Pinpoint the cell where the given text exists, returning its (X, Y) midpoint coordinate. 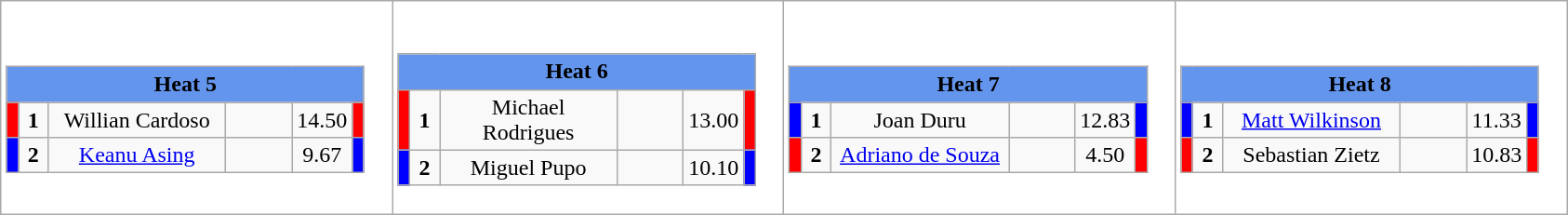
Heat 5 (185, 85)
Adriano de Souza (921, 155)
Heat 8 1 Matt Wilkinson 11.33 2 Sebastian Zietz 10.83 (1371, 108)
Willian Cardoso (138, 120)
10.10 (714, 168)
12.83 (1105, 120)
4.50 (1105, 155)
10.83 (1497, 155)
Keanu Asing (138, 155)
Matt Wilkinson (1311, 120)
Heat 8 (1360, 85)
Michael Rodrigues (528, 119)
11.33 (1497, 120)
Heat 7 (968, 85)
Heat 6 (577, 72)
Miguel Pupo (528, 168)
Joan Duru (921, 120)
9.67 (322, 155)
14.50 (322, 120)
Heat 7 1 Joan Duru 12.83 2 Adriano de Souza 4.50 (980, 108)
Sebastian Zietz (1311, 155)
Heat 5 1 Willian Cardoso 14.50 2 Keanu Asing 9.67 (197, 108)
Heat 6 1 Michael Rodrigues 13.00 2 Miguel Pupo 10.10 (588, 108)
13.00 (714, 119)
